From the cell containing the given text, extract its center point as [x, y] coordinate. 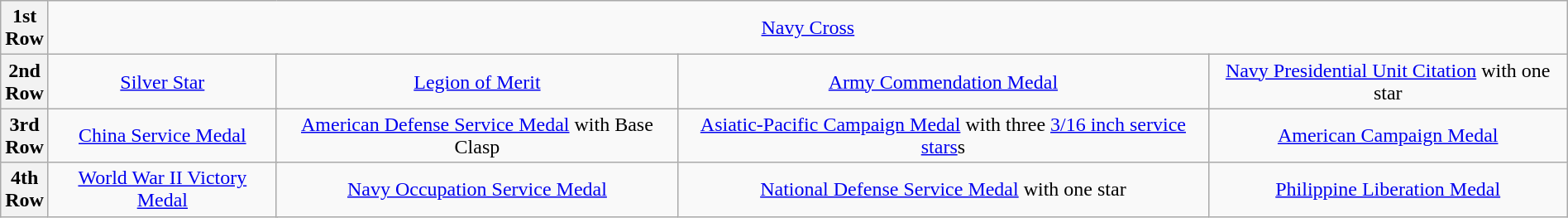
Philippine Liberation Medal [1388, 189]
1stRow [25, 28]
American Defense Service Medal with Base Clasp [476, 136]
Navy Cross [807, 28]
Navy Occupation Service Medal [476, 189]
Army Commendation Medal [944, 81]
Asiatic-Pacific Campaign Medal with three 3/16 inch service starss [944, 136]
Silver Star [162, 81]
2ndRow [25, 81]
Navy Presidential Unit Citation with one star [1388, 81]
National Defense Service Medal with one star [944, 189]
American Campaign Medal [1388, 136]
China Service Medal [162, 136]
3rdRow [25, 136]
World War II Victory Medal [162, 189]
Legion of Merit [476, 81]
4thRow [25, 189]
